Output the [X, Y] coordinate of the center of the cell containing the given text.  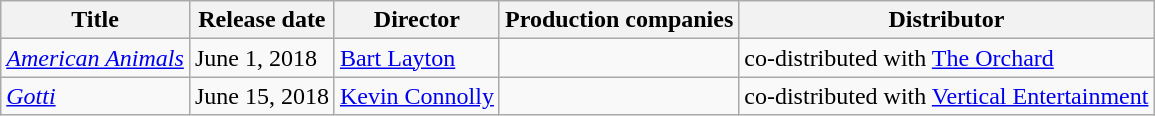
Production companies [618, 20]
co-distributed with Vertical Entertainment [946, 96]
Bart Layton [416, 58]
Gotti [96, 96]
Director [416, 20]
Release date [262, 20]
co-distributed with The Orchard [946, 58]
Title [96, 20]
June 1, 2018 [262, 58]
Kevin Connolly [416, 96]
June 15, 2018 [262, 96]
Distributor [946, 20]
American Animals [96, 58]
